Return the [X, Y] coordinate for the center point of the cell that contains the specified text.  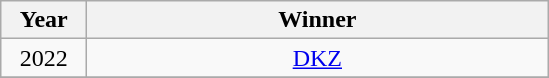
Year [44, 20]
2022 [44, 58]
DKZ [318, 58]
Winner [318, 20]
